Output the [x, y] coordinate of the center of the cell containing the given text.  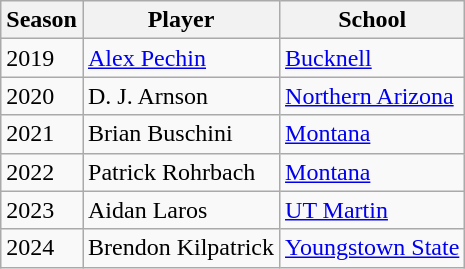
2024 [42, 248]
2019 [42, 58]
UT Martin [372, 210]
Season [42, 20]
Bucknell [372, 58]
Aidan Laros [180, 210]
Northern Arizona [372, 96]
2023 [42, 210]
2022 [42, 172]
2021 [42, 134]
School [372, 20]
Alex Pechin [180, 58]
Brendon Kilpatrick [180, 248]
Youngstown State [372, 248]
Player [180, 20]
Brian Buschini [180, 134]
D. J. Arnson [180, 96]
2020 [42, 96]
Patrick Rohrbach [180, 172]
